Provide the [x, y] coordinate of the cell's center where the given text is located.  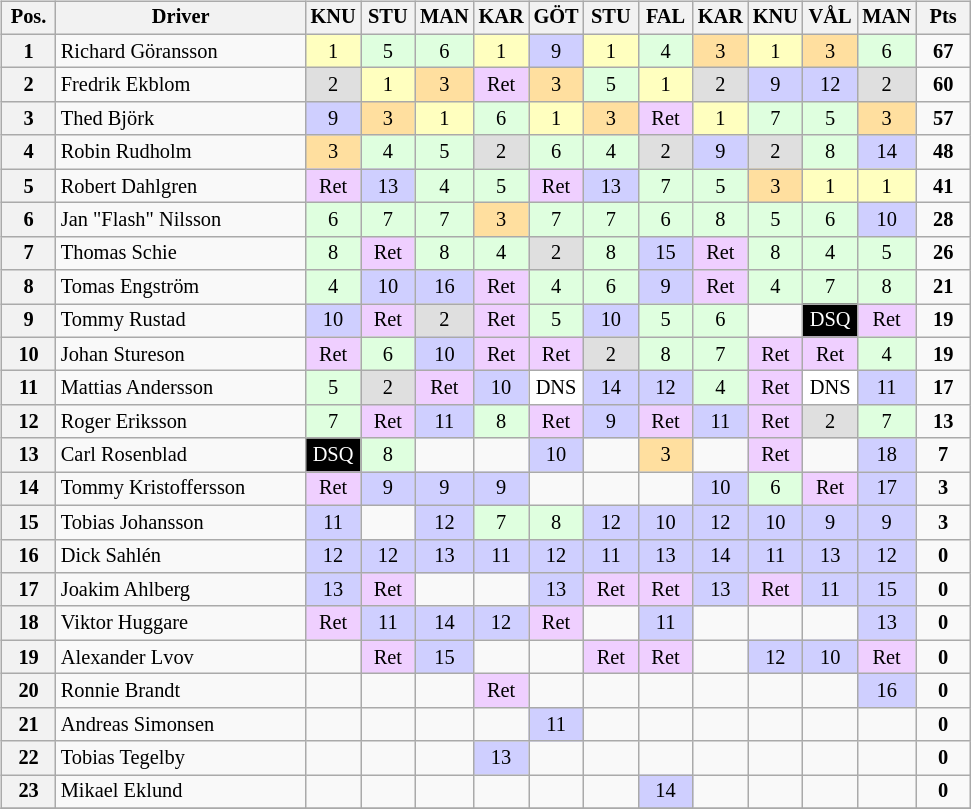
Johan Stureson [181, 354]
28 [944, 220]
Ronnie Brandt [181, 691]
Fredrik Ekblom [181, 85]
Pts [944, 18]
67 [944, 51]
Pos. [28, 18]
57 [944, 119]
Alexander Lvov [181, 657]
41 [944, 186]
48 [944, 152]
Joakim Ahlberg [181, 590]
20 [28, 691]
Roger Eriksson [181, 422]
26 [944, 253]
60 [944, 85]
Robin Rudholm [181, 152]
Andreas Simonsen [181, 724]
22 [28, 758]
Tobias Tegelby [181, 758]
Carl Rosenblad [181, 455]
Driver [181, 18]
Tobias Johansson [181, 522]
Thed Björk [181, 119]
Richard Göransson [181, 51]
Thomas Schie [181, 253]
Mikael Eklund [181, 792]
FAL [666, 18]
Viktor Huggare [181, 623]
Mattias Andersson [181, 388]
Robert Dahlgren [181, 186]
Tommy Kristoffersson [181, 489]
Dick Sahlén [181, 556]
GÖT [556, 18]
Tomas Engström [181, 287]
Jan "Flash" Nilsson [181, 220]
VÅL [830, 18]
Tommy Rustad [181, 321]
23 [28, 792]
